For the text-containing cell, return its midpoint in (X, Y) coordinate format. 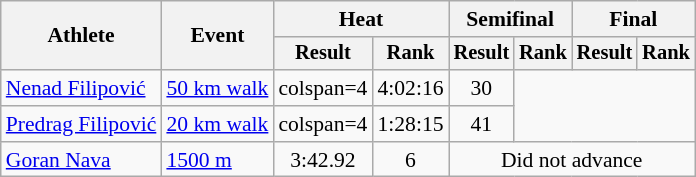
Predrag Filipović (82, 124)
Athlete (82, 36)
4:02:16 (410, 88)
Final (634, 19)
20 km walk (217, 124)
Event (217, 36)
41 (482, 124)
30 (482, 88)
1:28:15 (410, 124)
Nenad Filipović (82, 88)
Heat (360, 19)
50 km walk (217, 88)
Semifinal (510, 19)
